Extract the (x, y) coordinate from the center of the cell holding the provided text.  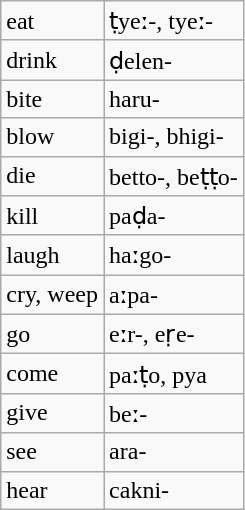
give (52, 413)
die (52, 176)
beː- (174, 413)
aːpa- (174, 295)
see (52, 452)
go (52, 334)
drink (52, 60)
eːr-, eṛe- (174, 334)
blow (52, 137)
paḍa- (174, 216)
bigi-, bhigi- (174, 137)
come (52, 374)
kill (52, 216)
ṭyeː-, tyeː- (174, 21)
ara- (174, 452)
bite (52, 99)
haru- (174, 99)
ḍelen- (174, 60)
betto-, beṭṭo- (174, 176)
cry, weep (52, 295)
laugh (52, 255)
paːṭo, pya (174, 374)
cakni- (174, 490)
hear (52, 490)
eat (52, 21)
haːgo- (174, 255)
